Pinpoint the cell where the given text exists, returning its [X, Y] midpoint coordinate. 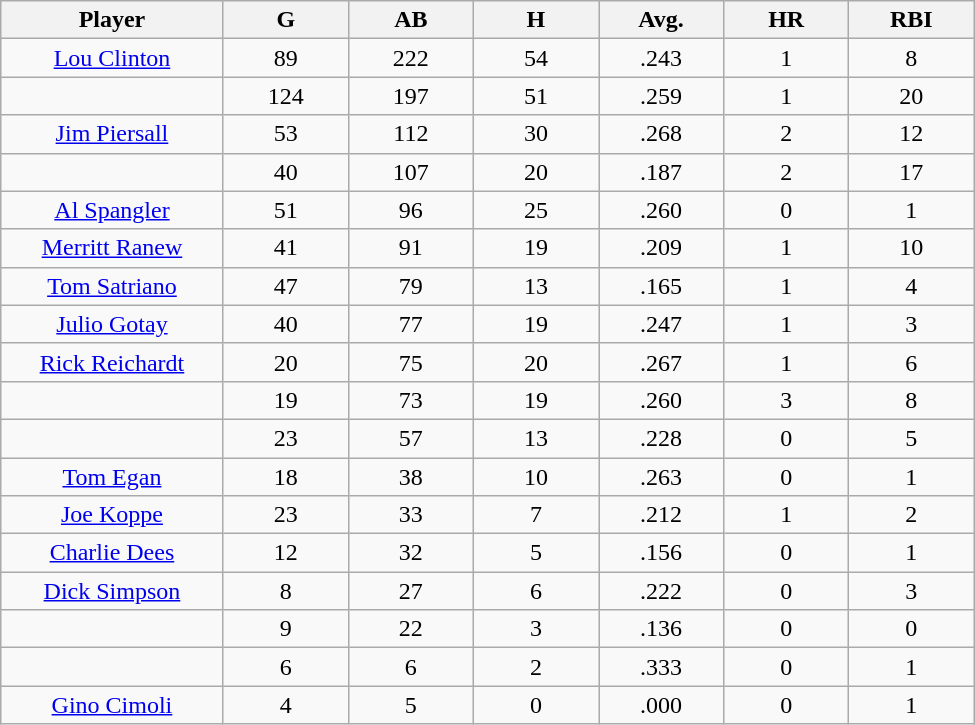
57 [410, 438]
AB [410, 20]
.000 [660, 705]
17 [912, 172]
.263 [660, 477]
Charlie Dees [112, 553]
89 [286, 58]
Player [112, 20]
30 [536, 134]
Rick Reichardt [112, 362]
.212 [660, 515]
.243 [660, 58]
73 [410, 400]
G [286, 20]
.187 [660, 172]
Joe Koppe [112, 515]
.259 [660, 96]
H [536, 20]
124 [286, 96]
.247 [660, 324]
.156 [660, 553]
7 [536, 515]
33 [410, 515]
18 [286, 477]
96 [410, 210]
22 [410, 629]
197 [410, 96]
27 [410, 591]
Lou Clinton [112, 58]
Jim Piersall [112, 134]
Tom Egan [112, 477]
53 [286, 134]
.165 [660, 286]
91 [410, 248]
32 [410, 553]
77 [410, 324]
RBI [912, 20]
107 [410, 172]
222 [410, 58]
47 [286, 286]
.333 [660, 667]
.209 [660, 248]
.222 [660, 591]
Merritt Ranew [112, 248]
Avg. [660, 20]
Gino Cimoli [112, 705]
.267 [660, 362]
HR [786, 20]
54 [536, 58]
.268 [660, 134]
Tom Satriano [112, 286]
38 [410, 477]
25 [536, 210]
112 [410, 134]
.136 [660, 629]
Julio Gotay [112, 324]
9 [286, 629]
41 [286, 248]
Al Spangler [112, 210]
.228 [660, 438]
Dick Simpson [112, 591]
79 [410, 286]
75 [410, 362]
